Identify which cell holds the provided text, then report its [x, y] central coordinate. 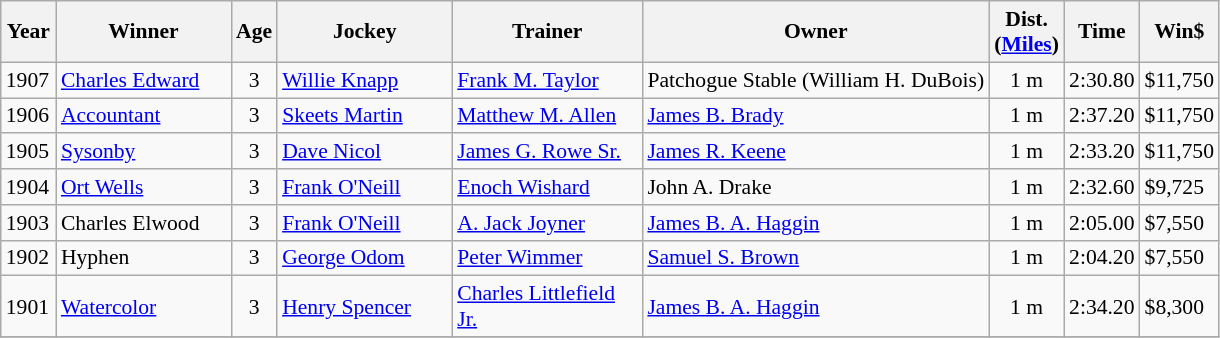
1907 [28, 80]
Matthew M. Allen [547, 116]
2:04.20 [1102, 258]
2:33.20 [1102, 152]
Charles Edward [144, 80]
1906 [28, 116]
Dist. (Miles) [1026, 32]
Samuel S. Brown [816, 258]
Willie Knapp [364, 80]
2:37.20 [1102, 116]
1903 [28, 223]
James B. Brady [816, 116]
Age [254, 32]
Trainer [547, 32]
Peter Wimmer [547, 258]
Charles Littlefield Jr. [547, 306]
Skeets Martin [364, 116]
1905 [28, 152]
George Odom [364, 258]
Ort Wells [144, 187]
Accountant [144, 116]
Owner [816, 32]
James G. Rowe Sr. [547, 152]
1902 [28, 258]
Patchogue Stable (William H. DuBois) [816, 80]
A. Jack Joyner [547, 223]
Time [1102, 32]
James R. Keene [816, 152]
2:05.00 [1102, 223]
2:32.60 [1102, 187]
Winner [144, 32]
Henry Spencer [364, 306]
Win$ [1180, 32]
Sysonby [144, 152]
Watercolor [144, 306]
Dave Nicol [364, 152]
1901 [28, 306]
John A. Drake [816, 187]
Jockey [364, 32]
$9,725 [1180, 187]
Hyphen [144, 258]
Year [28, 32]
Enoch Wishard [547, 187]
1904 [28, 187]
$8,300 [1180, 306]
2:30.80 [1102, 80]
Frank M. Taylor [547, 80]
2:34.20 [1102, 306]
Charles Elwood [144, 223]
